Return the (x, y) coordinate for the center point of the cell that contains the specified text.  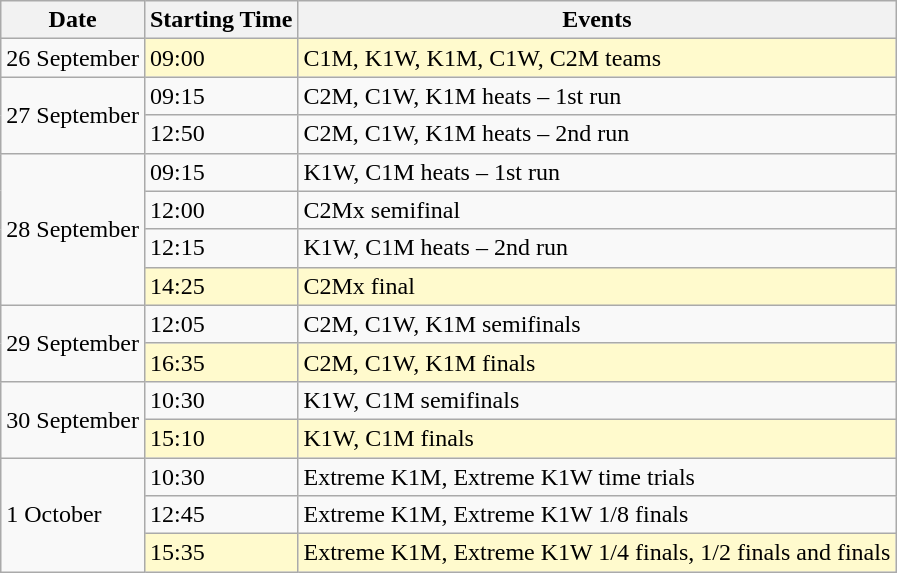
12:45 (221, 515)
Extreme K1M, Extreme K1W 1/4 finals, 1/2 finals and finals (597, 553)
Extreme K1M, Extreme K1W time trials (597, 477)
C2Mx final (597, 286)
C2M, C1W, K1M finals (597, 362)
K1W, C1M semifinals (597, 400)
30 September (73, 419)
12:15 (221, 248)
12:50 (221, 134)
C1M, K1W, K1M, C1W, C2M teams (597, 58)
27 September (73, 115)
16:35 (221, 362)
K1W, C1M heats – 2nd run (597, 248)
26 September (73, 58)
12:00 (221, 210)
K1W, C1M heats – 1st run (597, 172)
09:00 (221, 58)
K1W, C1M finals (597, 438)
C2M, C1W, K1M heats – 2nd run (597, 134)
Date (73, 20)
Events (597, 20)
Starting Time (221, 20)
Extreme K1M, Extreme K1W 1/8 finals (597, 515)
1 October (73, 515)
C2Mx semifinal (597, 210)
28 September (73, 229)
15:10 (221, 438)
12:05 (221, 324)
15:35 (221, 553)
C2M, C1W, K1M semifinals (597, 324)
14:25 (221, 286)
29 September (73, 343)
C2M, C1W, K1M heats – 1st run (597, 96)
